Return the (X, Y) coordinate for the center point of the cell that contains the specified text.  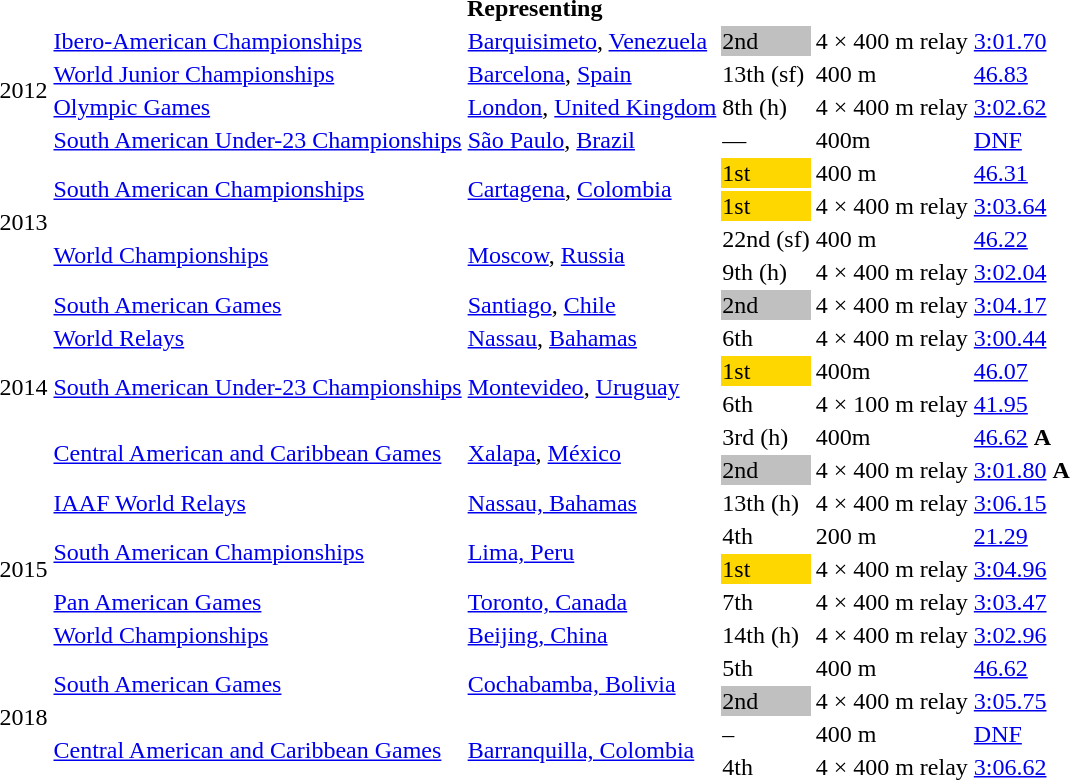
London, United Kingdom (592, 107)
Cochabamba, Bolivia (592, 684)
4th (766, 536)
Lima, Peru (592, 552)
World Junior Championships (258, 74)
4 × 100 m relay (892, 404)
9th (h) (766, 272)
13th (h) (766, 503)
Olympic Games (258, 107)
World Relays (258, 338)
Xalapa, México (592, 454)
3rd (h) (766, 437)
22nd (sf) (766, 239)
Beijing, China (592, 635)
Toronto, Canada (592, 602)
São Paulo, Brazil (592, 140)
Ibero-American Championships (258, 41)
13th (sf) (766, 74)
Santiago, Chile (592, 305)
Montevideo, Uruguay (592, 388)
Moscow, Russia (592, 256)
200 m (892, 536)
8th (h) (766, 107)
5th (766, 668)
Central American and Caribbean Games (258, 454)
— (766, 140)
14th (h) (766, 635)
7th (766, 602)
IAAF World Relays (258, 503)
– (766, 734)
Pan American Games (258, 602)
Cartagena, Colombia (592, 190)
Barquisimeto, Venezuela (592, 41)
Barcelona, Spain (592, 74)
